Capture the cell that displays the provided text and extract its (x, y) central coordinate. 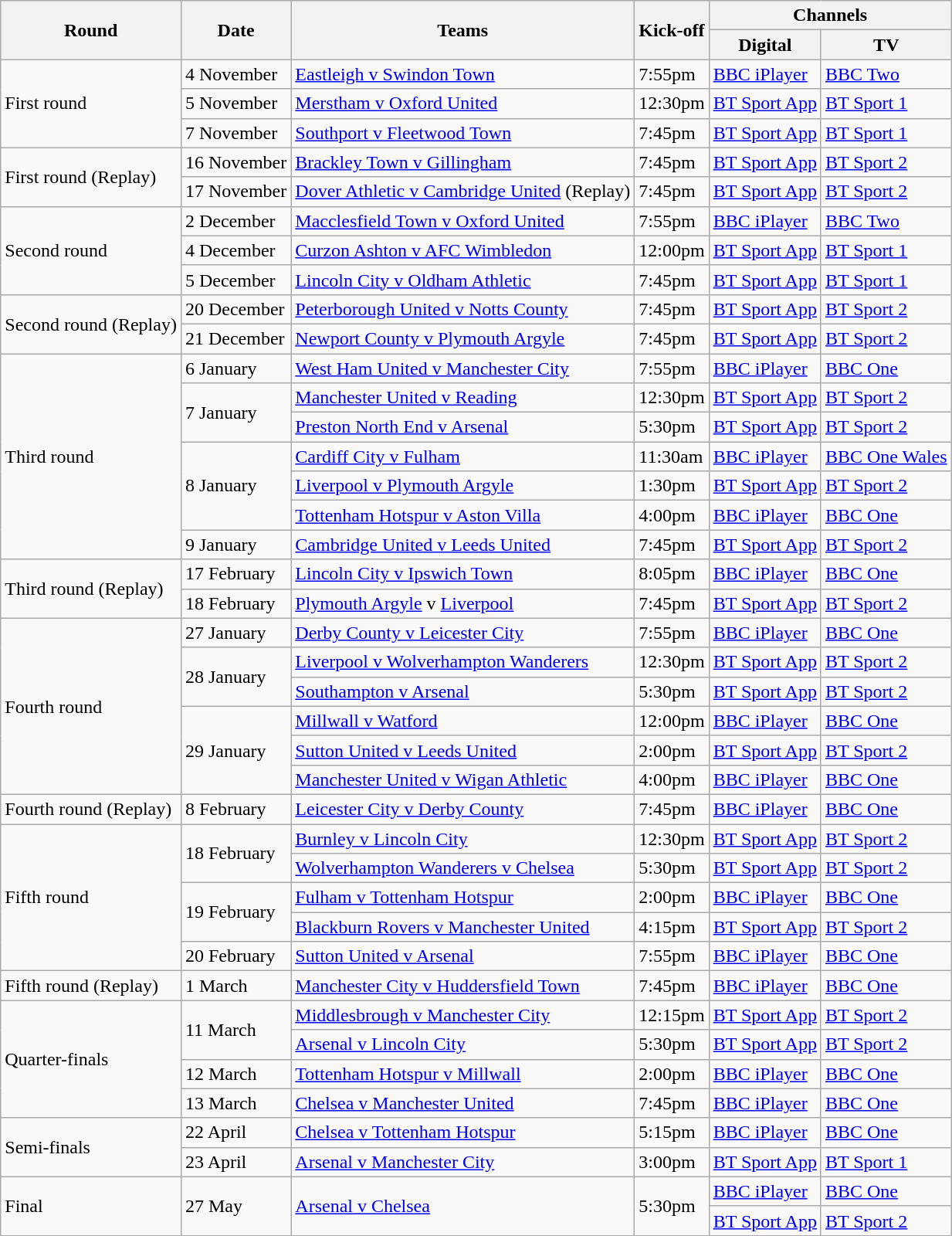
Channels (830, 15)
4 December (235, 250)
17 November (235, 192)
28 January (235, 677)
Middlesbrough v Manchester City (463, 1015)
11:30am (672, 457)
First round (Replay) (91, 177)
Fourth round (Replay) (91, 809)
Dover Athletic v Cambridge United (Replay) (463, 192)
7 November (235, 133)
Manchester City v Huddersfield Town (463, 986)
Blackburn Rovers v Manchester United (463, 927)
Lincoln City v Ipswich Town (463, 574)
Tottenham Hotspur v Millwall (463, 1074)
West Ham United v Manchester City (463, 368)
Lincoln City v Oldham Athletic (463, 280)
Digital (764, 45)
Arsenal v Manchester City (463, 1162)
Fifth round (Replay) (91, 986)
27 January (235, 633)
Curzon Ashton v AFC Wimbledon (463, 250)
Plymouth Argyle v Liverpool (463, 603)
Third round (91, 457)
23 April (235, 1162)
Eastleigh v Swindon Town (463, 74)
8:05pm (672, 574)
Fifth round (91, 897)
Sutton United v Leeds United (463, 750)
5 November (235, 104)
4:15pm (672, 927)
Chelsea v Tottenham Hotspur (463, 1132)
Sutton United v Arsenal (463, 956)
Kick-off (672, 30)
5:15pm (672, 1132)
5 December (235, 280)
TV (886, 45)
Cardiff City v Fulham (463, 457)
First round (91, 104)
8 February (235, 809)
Manchester United v Reading (463, 398)
Arsenal v Chelsea (463, 1206)
Fourth round (91, 706)
Second round (Replay) (91, 324)
Preston North End v Arsenal (463, 427)
3:00pm (672, 1162)
12 March (235, 1074)
1 March (235, 986)
Newport County v Plymouth Argyle (463, 338)
1:30pm (672, 486)
11 March (235, 1030)
Chelsea v Manchester United (463, 1103)
Brackley Town v Gillingham (463, 162)
20 December (235, 309)
Round (91, 30)
9 January (235, 545)
Fulham v Tottenham Hotspur (463, 898)
Southport v Fleetwood Town (463, 133)
Arsenal v Lincoln City (463, 1044)
Macclesfield Town v Oxford United (463, 221)
Peterborough United v Notts County (463, 309)
Quarter-finals (91, 1059)
Date (235, 30)
Millwall v Watford (463, 721)
Leicester City v Derby County (463, 809)
Semi-finals (91, 1147)
29 January (235, 750)
Tottenham Hotspur v Aston Villa (463, 515)
2 December (235, 221)
6 January (235, 368)
21 December (235, 338)
12:15pm (672, 1015)
27 May (235, 1206)
Derby County v Leicester City (463, 633)
Burnley v Lincoln City (463, 838)
Cambridge United v Leeds United (463, 545)
Second round (91, 250)
Liverpool v Plymouth Argyle (463, 486)
BBC One Wales (886, 457)
Wolverhampton Wanderers v Chelsea (463, 868)
4 November (235, 74)
Manchester United v Wigan Athletic (463, 779)
19 February (235, 912)
16 November (235, 162)
13 March (235, 1103)
22 April (235, 1132)
Southampton v Arsenal (463, 691)
Liverpool v Wolverhampton Wanderers (463, 662)
17 February (235, 574)
Final (91, 1206)
Merstham v Oxford United (463, 104)
7 January (235, 413)
Teams (463, 30)
Third round (Replay) (91, 589)
20 February (235, 956)
8 January (235, 486)
